Provide the [x, y] coordinate of the cell's center where the given text is located.  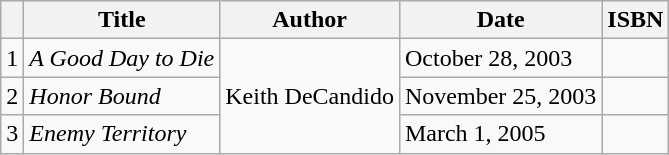
ISBN [636, 20]
1 [12, 58]
March 1, 2005 [500, 134]
Author [310, 20]
2 [12, 96]
A Good Day to Die [122, 58]
3 [12, 134]
Title [122, 20]
Date [500, 20]
October 28, 2003 [500, 58]
Keith DeCandido [310, 96]
Honor Bound [122, 96]
Enemy Territory [122, 134]
November 25, 2003 [500, 96]
